Return [X, Y] of the center of cell containing provided text 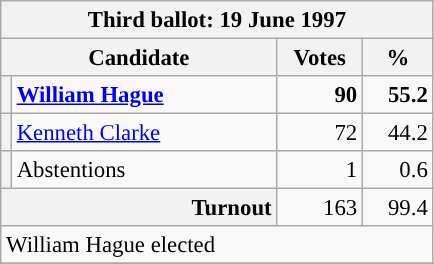
Turnout [139, 208]
William Hague elected [217, 245]
99.4 [398, 208]
1 [320, 170]
William Hague [144, 95]
% [398, 58]
Candidate [139, 58]
Abstentions [144, 170]
Kenneth Clarke [144, 133]
163 [320, 208]
72 [320, 133]
55.2 [398, 95]
Third ballot: 19 June 1997 [217, 20]
90 [320, 95]
0.6 [398, 170]
44.2 [398, 133]
Votes [320, 58]
